Provide the (x, y) coordinate of the cell's center where the given text is located.  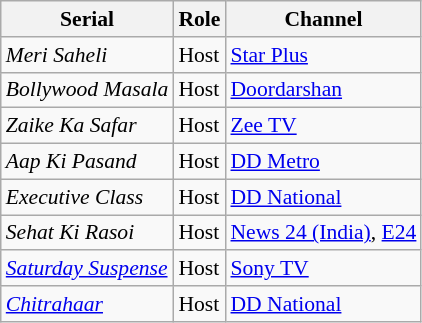
Sony TV (323, 269)
Chitrahaar (88, 304)
Sehat Ki Rasoi (88, 233)
Serial (88, 19)
News 24 (India), E24 (323, 233)
Star Plus (323, 55)
Executive Class (88, 197)
Zee TV (323, 126)
Role (199, 19)
Meri Saheli (88, 55)
Bollywood Masala (88, 90)
Zaike Ka Safar (88, 126)
DD Metro (323, 162)
Channel (323, 19)
Aap Ki Pasand (88, 162)
Doordarshan (323, 90)
Saturday Suspense (88, 269)
